Detect which cell encompasses the target text, then output its (X, Y) center coordinate. 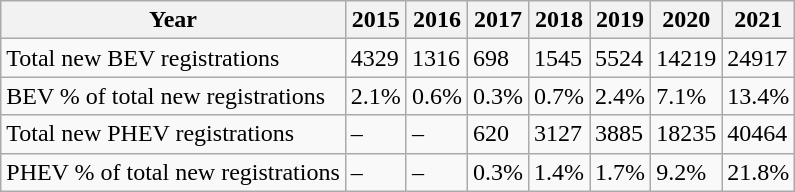
24917 (758, 58)
2018 (558, 20)
4329 (376, 58)
BEV % of total new registrations (174, 96)
2020 (686, 20)
2021 (758, 20)
2016 (436, 20)
7.1% (686, 96)
620 (498, 134)
2.1% (376, 96)
3127 (558, 134)
1545 (558, 58)
Total new PHEV registrations (174, 134)
5524 (620, 58)
0.6% (436, 96)
14219 (686, 58)
2.4% (620, 96)
1316 (436, 58)
2017 (498, 20)
40464 (758, 134)
PHEV % of total new registrations (174, 172)
13.4% (758, 96)
18235 (686, 134)
2019 (620, 20)
0.7% (558, 96)
9.2% (686, 172)
Year (174, 20)
1.7% (620, 172)
1.4% (558, 172)
3885 (620, 134)
2015 (376, 20)
698 (498, 58)
21.8% (758, 172)
Total new BEV registrations (174, 58)
